Extract the (x, y) coordinate from the center of the cell holding the provided text.  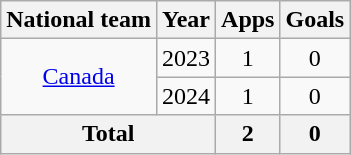
2023 (186, 58)
Apps (248, 20)
Canada (79, 77)
Goals (315, 20)
Total (108, 134)
2 (248, 134)
2024 (186, 96)
National team (79, 20)
Year (186, 20)
